Scan for the cell matching the given text and deliver its (X, Y) coordinate at center. 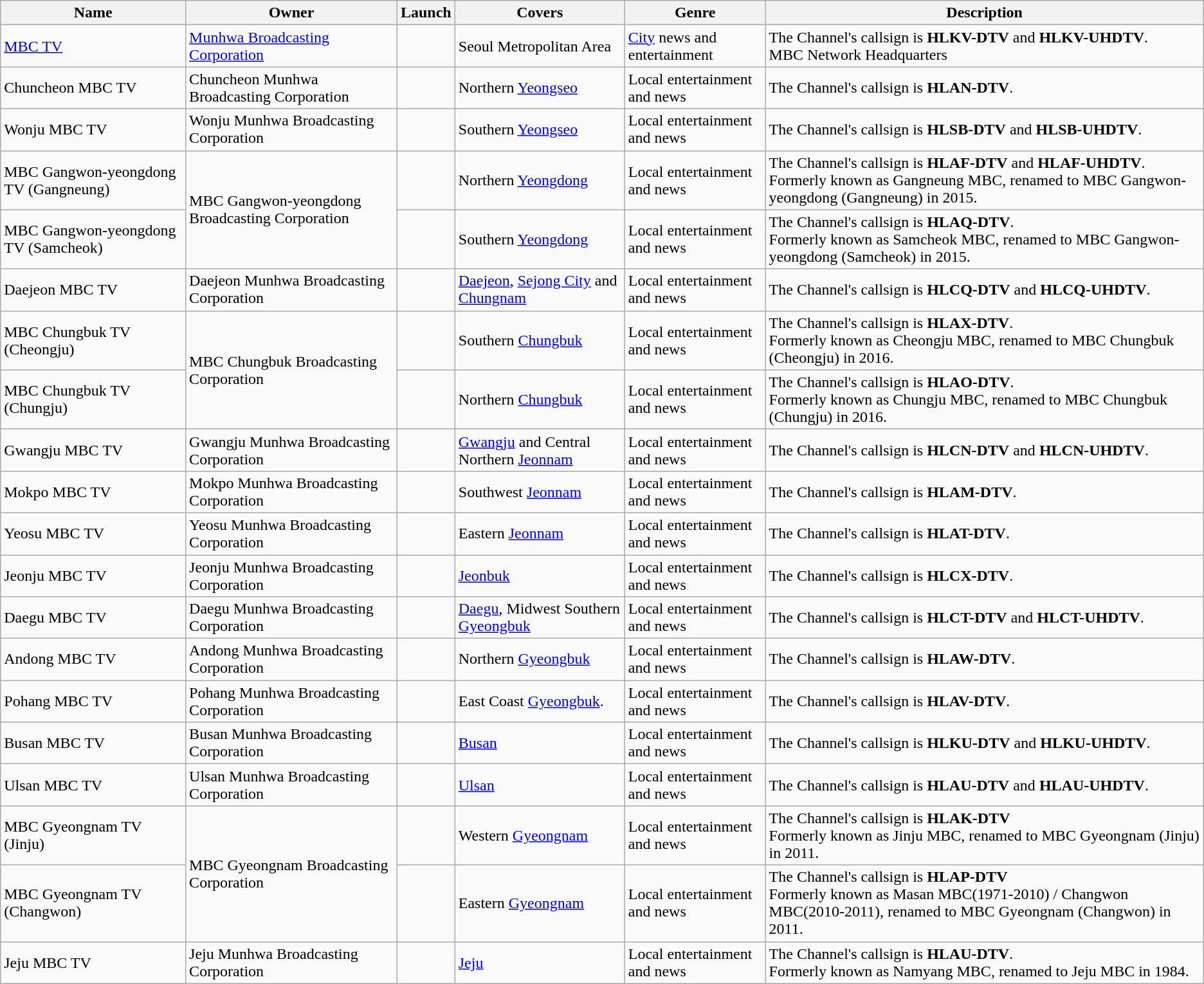
Jeju (540, 962)
The Channel's callsign is HLAQ-DTV.Formerly known as Samcheok MBC, renamed to MBC Gangwon-yeongdong (Samcheok) in 2015. (984, 239)
Name (93, 13)
The Channel's callsign is HLAO-DTV.Formerly known as Chungju MBC, renamed to MBC Chungbuk (Chungju) in 2016. (984, 399)
Chuncheon Munhwa Broadcasting Corporation (292, 87)
Daegu Munhwa Broadcasting Corporation (292, 617)
Andong Munhwa Broadcasting Corporation (292, 660)
Ulsan MBC TV (93, 785)
Northern Chungbuk (540, 399)
MBC Gangwon-yeongdong TV (Gangneung) (93, 180)
Pohang MBC TV (93, 701)
Gwangju and Central Northern Jeonnam (540, 450)
Busan Munhwa Broadcasting Corporation (292, 743)
MBC Gyeongnam Broadcasting Corporation (292, 873)
The Channel's callsign is HLAV-DTV. (984, 701)
The Channel's callsign is HLCN-DTV and HLCN-UHDTV. (984, 450)
Covers (540, 13)
Daegu, Midwest Southern Gyeongbuk (540, 617)
Yeosu MBC TV (93, 534)
The Channel's callsign is HLAT-DTV. (984, 534)
The Channel's callsign is HLAU-DTV and HLAU-UHDTV. (984, 785)
City news and entertainment (695, 46)
The Channel's callsign is HLCQ-DTV and HLCQ-UHDTV. (984, 289)
Description (984, 13)
East Coast Gyeongbuk. (540, 701)
The Channel's callsign is HLKV-DTV and HLKV-UHDTV.MBC Network Headquarters (984, 46)
MBC Chungbuk TV (Chungju) (93, 399)
Ulsan (540, 785)
Andong MBC TV (93, 660)
MBC Gyeongnam TV (Changwon) (93, 903)
Southern Yeongseo (540, 130)
Munhwa Broadcasting Corporation (292, 46)
Northern Yeongseo (540, 87)
Daegu MBC TV (93, 617)
MBC Gyeongnam TV (Jinju) (93, 835)
The Channel's callsign is HLCX-DTV. (984, 575)
Daejeon MBC TV (93, 289)
Yeosu Munhwa Broadcasting Corporation (292, 534)
Ulsan Munhwa Broadcasting Corporation (292, 785)
Busan MBC TV (93, 743)
Southern Yeongdong (540, 239)
The Channel's callsign is HLCT-DTV and HLCT-UHDTV. (984, 617)
The Channel's callsign is HLAX-DTV.Formerly known as Cheongju MBC, renamed to MBC Chungbuk (Cheongju) in 2016. (984, 340)
Wonju MBC TV (93, 130)
MBC Chungbuk Broadcasting Corporation (292, 370)
Daejeon, Sejong City and Chungnam (540, 289)
The Channel's callsign is HLAW-DTV. (984, 660)
Pohang Munhwa Broadcasting Corporation (292, 701)
Southwest Jeonnam (540, 491)
MBC Gangwon-yeongdong TV (Samcheok) (93, 239)
Jeonju MBC TV (93, 575)
Chuncheon MBC TV (93, 87)
Southern Chungbuk (540, 340)
The Channel's callsign is HLAN-DTV. (984, 87)
Mokpo MBC TV (93, 491)
The Channel's callsign is HLSB-DTV and HLSB-UHDTV. (984, 130)
The Channel's callsign is HLAM-DTV. (984, 491)
Gwangju MBC TV (93, 450)
Jeju Munhwa Broadcasting Corporation (292, 962)
Wonju Munhwa Broadcasting Corporation (292, 130)
MBC TV (93, 46)
MBC Chungbuk TV (Cheongju) (93, 340)
Busan (540, 743)
Owner (292, 13)
Jeju MBC TV (93, 962)
The Channel's callsign is HLAF-DTV and HLAF-UHDTV.Formerly known as Gangneung MBC, renamed to MBC Gangwon-yeongdong (Gangneung) in 2015. (984, 180)
Eastern Jeonnam (540, 534)
Gwangju Munhwa Broadcasting Corporation (292, 450)
The Channel's callsign is HLAP-DTVFormerly known as Masan MBC(1971-2010) / Changwon MBC(2010-2011), renamed to MBC Gyeongnam (Changwon) in 2011. (984, 903)
The Channel's callsign is HLAU-DTV.Formerly known as Namyang MBC, renamed to Jeju MBC in 1984. (984, 962)
Northern Yeongdong (540, 180)
Seoul Metropolitan Area (540, 46)
Western Gyeongnam (540, 835)
Northern Gyeongbuk (540, 660)
Launch (426, 13)
MBC Gangwon-yeongdong Broadcasting Corporation (292, 210)
The Channel's callsign is HLKU-DTV and HLKU-UHDTV. (984, 743)
Jeonbuk (540, 575)
Jeonju Munhwa Broadcasting Corporation (292, 575)
Daejeon Munhwa Broadcasting Corporation (292, 289)
Mokpo Munhwa Broadcasting Corporation (292, 491)
The Channel's callsign is HLAK-DTVFormerly known as Jinju MBC, renamed to MBC Gyeongnam (Jinju) in 2011. (984, 835)
Eastern Gyeongnam (540, 903)
Genre (695, 13)
